Scan for the cell matching the given text and deliver its (x, y) coordinate at center. 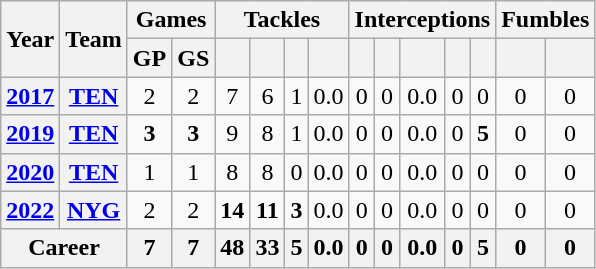
Team (94, 39)
2020 (30, 172)
2022 (30, 210)
Fumbles (546, 20)
2017 (30, 96)
GP (149, 58)
NYG (94, 210)
9 (232, 134)
11 (268, 210)
33 (268, 248)
48 (232, 248)
2019 (30, 134)
14 (232, 210)
6 (268, 96)
Year (30, 39)
Games (170, 20)
Tackles (282, 20)
GS (194, 58)
Interceptions (422, 20)
Career (64, 248)
